Search for the cell housing the specified text and yield its [x, y] center coordinate. 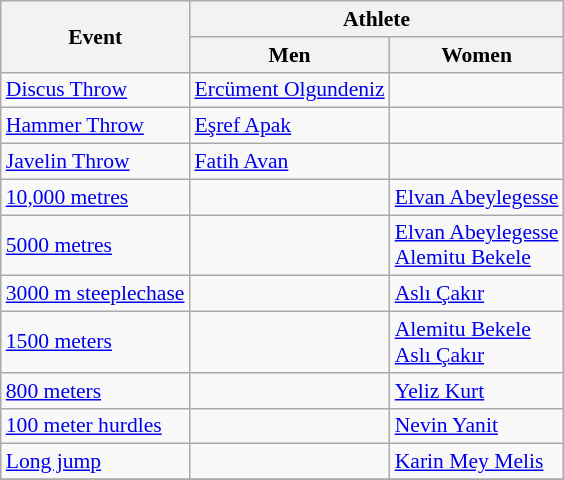
Elvan Abeylegesse [477, 197]
Eşref Apak [290, 126]
Yeliz Kurt [477, 391]
Athlete [377, 19]
Aslı Çakır [477, 294]
Alemitu Bekele Aslı Çakır [477, 342]
Long jump [96, 462]
100 meter hurdles [96, 426]
Javelin Throw [96, 162]
Nevin Yanit [477, 426]
Ercüment Olgundeniz [290, 90]
Karin Mey Melis [477, 462]
3000 m steeplechase [96, 294]
1500 meters [96, 342]
Fatih Avan [290, 162]
Hammer Throw [96, 126]
Discus Throw [96, 90]
800 meters [96, 391]
Elvan Abeylegesse Alemitu Bekele [477, 246]
Men [290, 55]
Women [477, 55]
5000 metres [96, 246]
Event [96, 36]
10,000 metres [96, 197]
